Capture the cell that displays the provided text and extract its [X, Y] central coordinate. 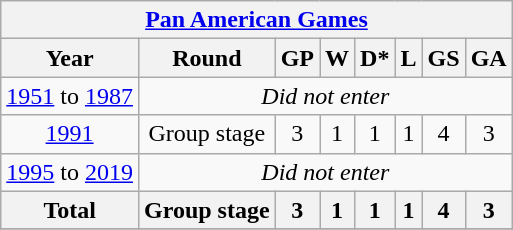
GS [444, 58]
GP [297, 58]
Year [70, 58]
1951 to 1987 [70, 96]
Total [70, 210]
Pan American Games [256, 20]
1995 to 2019 [70, 172]
1991 [70, 134]
L [408, 58]
D* [375, 58]
GA [488, 58]
W [338, 58]
Round [206, 58]
